Return (X, Y) of the center of cell containing provided text 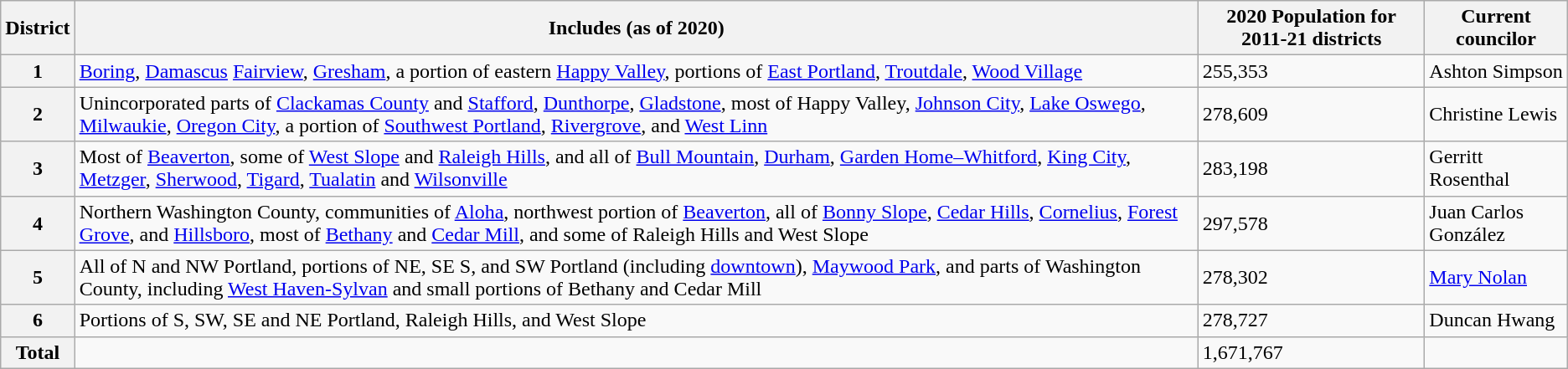
6 (38, 320)
1,671,767 (1311, 352)
Mary Nolan (1496, 278)
Portions of S, SW, SE and NE Portland, Raleigh Hills, and West Slope (637, 320)
278,609 (1311, 114)
2 (38, 114)
Juan Carlos González (1496, 223)
Christine Lewis (1496, 114)
278,727 (1311, 320)
278,302 (1311, 278)
1 (38, 71)
Gerritt Rosenthal (1496, 169)
Current councilor (1496, 28)
2020 Population for 2011-21 districts (1311, 28)
4 (38, 223)
283,198 (1311, 169)
3 (38, 169)
District (38, 28)
Ashton Simpson (1496, 71)
5 (38, 278)
Boring, Damascus Fairview, Gresham, a portion of eastern Happy Valley, portions of East Portland, Troutdale, Wood Village (637, 71)
Duncan Hwang (1496, 320)
297,578 (1311, 223)
255,353 (1311, 71)
Total (38, 352)
Includes (as of 2020) (637, 28)
